Identify which cell holds the provided text, then report its (x, y) central coordinate. 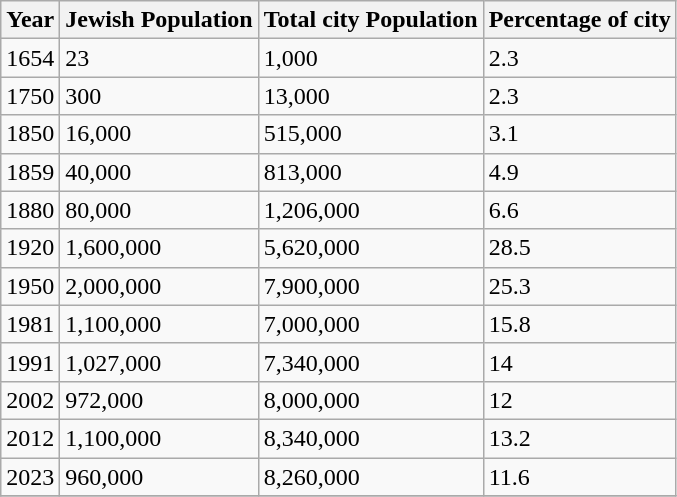
1981 (30, 324)
7,340,000 (370, 362)
7,900,000 (370, 286)
2002 (30, 400)
1,027,000 (159, 362)
8,260,000 (370, 477)
12 (580, 400)
1920 (30, 248)
6.6 (580, 210)
8,340,000 (370, 438)
23 (159, 58)
2,000,000 (159, 286)
1950 (30, 286)
2012 (30, 438)
80,000 (159, 210)
11.6 (580, 477)
Year (30, 20)
40,000 (159, 172)
16,000 (159, 134)
13.2 (580, 438)
8,000,000 (370, 400)
515,000 (370, 134)
2023 (30, 477)
1850 (30, 134)
25.3 (580, 286)
5,620,000 (370, 248)
Jewish Population (159, 20)
15.8 (580, 324)
1,000 (370, 58)
7,000,000 (370, 324)
813,000 (370, 172)
960,000 (159, 477)
14 (580, 362)
4.9 (580, 172)
1,600,000 (159, 248)
1654 (30, 58)
Total city Population (370, 20)
972,000 (159, 400)
1859 (30, 172)
1880 (30, 210)
28.5 (580, 248)
1,206,000 (370, 210)
1750 (30, 96)
3.1 (580, 134)
Percentage of city (580, 20)
300 (159, 96)
1991 (30, 362)
13,000 (370, 96)
